Scan for the cell matching the given text and deliver its (x, y) coordinate at center. 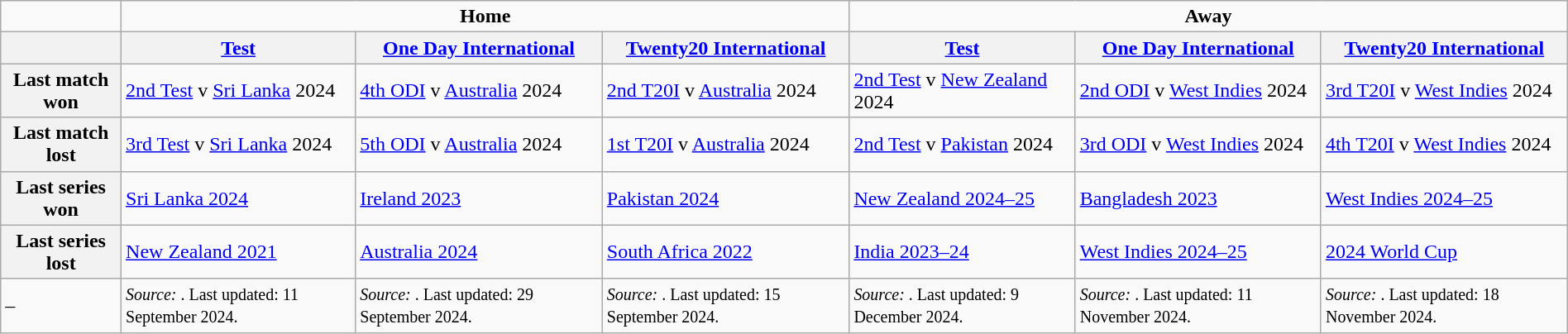
Source: . Last updated: 18 November 2024. (1444, 306)
Ireland 2023 (480, 198)
South Africa 2022 (726, 251)
4th ODI v Australia 2024 (480, 91)
4th T20I v West Indies 2024 (1444, 144)
Away (1208, 17)
Last match won (61, 91)
2nd T20I v Australia 2024 (726, 91)
Bangladesh 2023 (1198, 198)
Home (485, 17)
Source: . Last updated: 15 September 2024. (726, 306)
Source: . Last updated: 11 November 2024. (1198, 306)
3rd ODI v West Indies 2024 (1198, 144)
Last series won (61, 198)
3rd Test v Sri Lanka 2024 (238, 144)
India 2023–24 (963, 251)
Last series lost (61, 251)
Source: . Last updated: 29 September 2024. (480, 306)
Last match lost (61, 144)
Source: . Last updated: 11 September 2024. (238, 306)
2nd Test v Pakistan 2024 (963, 144)
1st T20I v Australia 2024 (726, 144)
New Zealand 2021 (238, 251)
– (61, 306)
2nd Test v New Zealand 2024 (963, 91)
New Zealand 2024–25 (963, 198)
2nd Test v Sri Lanka 2024 (238, 91)
Sri Lanka 2024 (238, 198)
2024 World Cup (1444, 251)
5th ODI v Australia 2024 (480, 144)
2nd ODI v West Indies 2024 (1198, 91)
Source: . Last updated: 9 December 2024. (963, 306)
3rd T20I v West Indies 2024 (1444, 91)
Australia 2024 (480, 251)
Pakistan 2024 (726, 198)
